Determine the (x, y) coordinate at the center of the cell enclosing the given text.  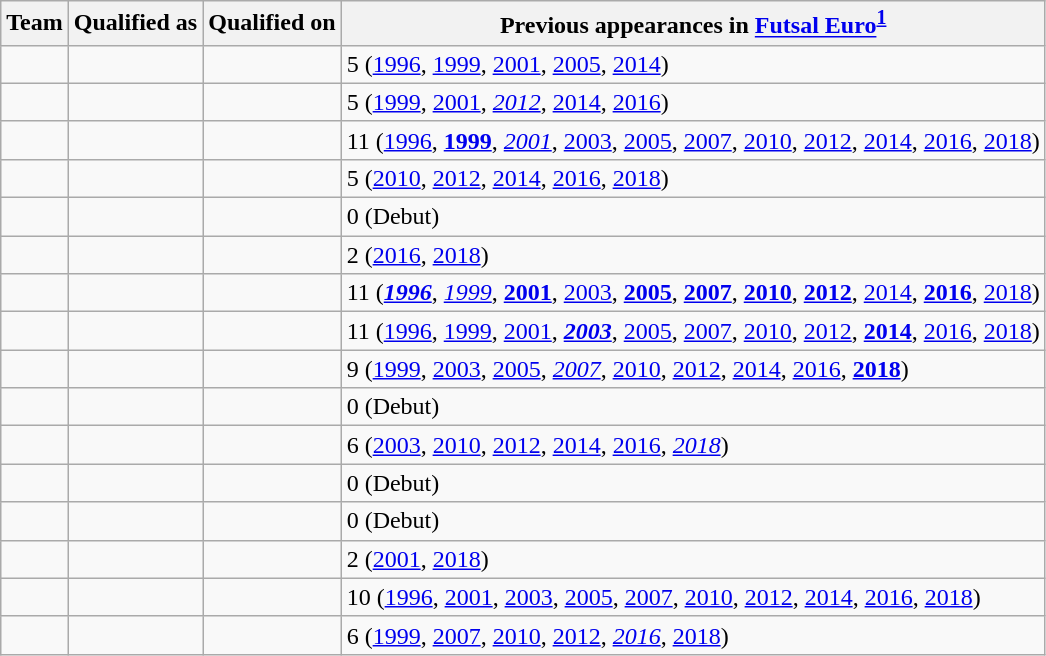
5 (1996, 1999, 2001, 2005, 2014) (693, 64)
Qualified as (135, 24)
5 (1999, 2001, 2012, 2014, 2016) (693, 102)
9 (1999, 2003, 2005, 2007, 2010, 2012, 2014, 2016, 2018) (693, 369)
Qualified on (272, 24)
5 (2010, 2012, 2014, 2016, 2018) (693, 178)
2 (2016, 2018) (693, 255)
10 (1996, 2001, 2003, 2005, 2007, 2010, 2012, 2014, 2016, 2018) (693, 597)
Previous appearances in Futsal Euro1 (693, 24)
6 (2003, 2010, 2012, 2014, 2016, 2018) (693, 445)
2 (2001, 2018) (693, 559)
6 (1999, 2007, 2010, 2012, 2016, 2018) (693, 635)
Team (35, 24)
